Detect which cell encompasses the target text, then output its [X, Y] center coordinate. 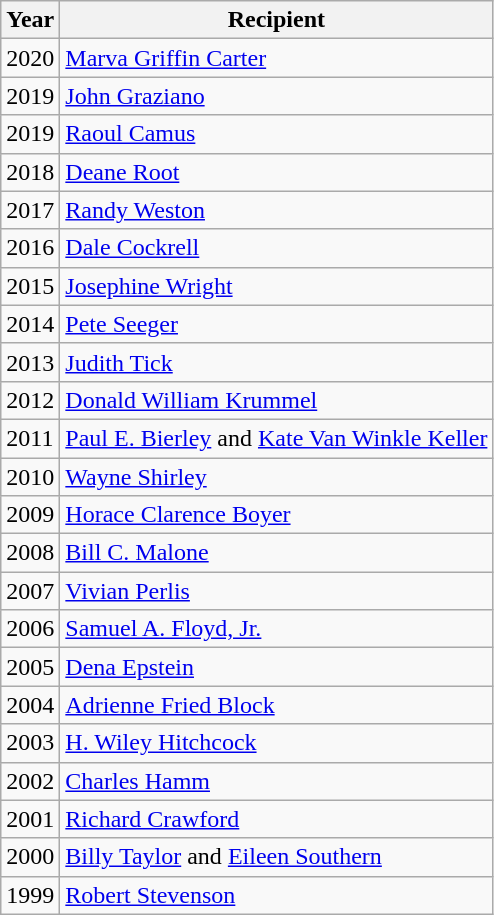
2013 [30, 362]
2005 [30, 667]
Billy Taylor and Eileen Southern [276, 857]
2020 [30, 58]
Adrienne Fried Block [276, 705]
2000 [30, 857]
2018 [30, 172]
2008 [30, 553]
Robert Stevenson [276, 895]
2016 [30, 248]
2007 [30, 591]
Samuel A. Floyd, Jr. [276, 629]
1999 [30, 895]
2001 [30, 819]
2003 [30, 743]
Deane Root [276, 172]
Year [30, 20]
Donald William Krummel [276, 400]
Marva Griffin Carter [276, 58]
Randy Weston [276, 210]
Vivian Perlis [276, 591]
Paul E. Bierley and Kate Van Winkle Keller [276, 438]
Horace Clarence Boyer [276, 515]
Bill C. Malone [276, 553]
Dena Epstein [276, 667]
2012 [30, 400]
2010 [30, 477]
Charles Hamm [276, 781]
Judith Tick [276, 362]
2017 [30, 210]
Wayne Shirley [276, 477]
Recipient [276, 20]
John Graziano [276, 96]
Josephine Wright [276, 286]
2009 [30, 515]
2015 [30, 286]
Pete Seeger [276, 324]
Raoul Camus [276, 134]
2006 [30, 629]
Richard Crawford [276, 819]
Dale Cockrell [276, 248]
2014 [30, 324]
2011 [30, 438]
2004 [30, 705]
H. Wiley Hitchcock [276, 743]
2002 [30, 781]
